Provide the [X, Y] coordinate of the cell's center where the given text is located.  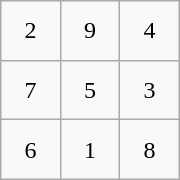
8 [150, 150]
6 [30, 150]
7 [30, 90]
1 [90, 150]
4 [150, 30]
9 [90, 30]
2 [30, 30]
5 [90, 90]
3 [150, 90]
